Determine the [X, Y] coordinate at the center of the cell enclosing the given text.  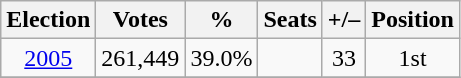
33 [344, 58]
Seats [290, 20]
Votes [140, 20]
39.0% [222, 58]
2005 [48, 58]
Position [413, 20]
+/– [344, 20]
1st [413, 58]
Election [48, 20]
% [222, 20]
261,449 [140, 58]
